Pinpoint the cell where the given text exists, returning its [x, y] midpoint coordinate. 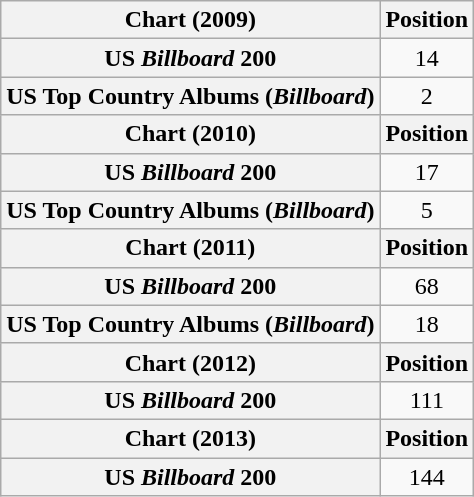
111 [427, 400]
Chart (2010) [190, 134]
144 [427, 477]
Chart (2013) [190, 438]
Chart (2012) [190, 362]
Chart (2011) [190, 248]
17 [427, 172]
Chart (2009) [190, 20]
18 [427, 324]
68 [427, 286]
14 [427, 58]
5 [427, 210]
2 [427, 96]
